Capture the cell that displays the provided text and extract its [X, Y] central coordinate. 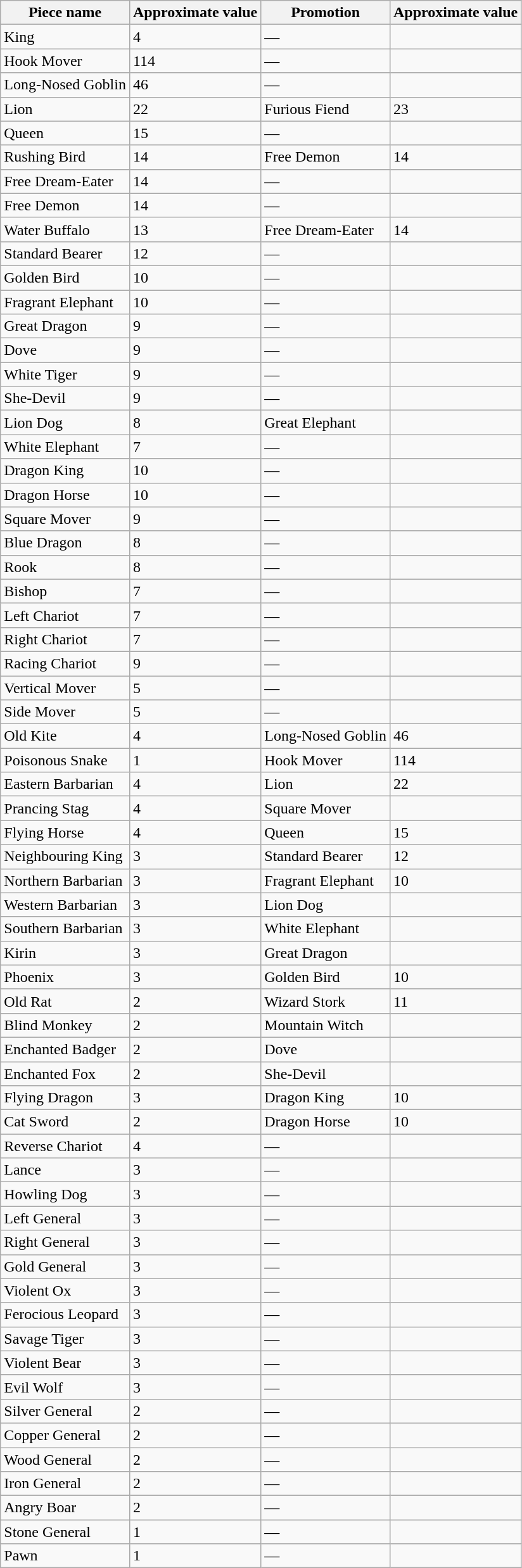
Northern Barbarian [65, 881]
Prancing Stag [65, 808]
Western Barbarian [65, 905]
11 [455, 1001]
Side Mover [65, 712]
Right General [65, 1242]
Violent Bear [65, 1363]
Racing Chariot [65, 663]
Howling Dog [65, 1194]
Rook [65, 567]
Pawn [65, 1556]
King [65, 37]
Southern Barbarian [65, 929]
Angry Boar [65, 1508]
Enchanted Fox [65, 1074]
Evil Wolf [65, 1387]
Flying Dragon [65, 1098]
Wizard Stork [326, 1001]
Piece name [65, 13]
Old Rat [65, 1001]
Blue Dragon [65, 543]
Wood General [65, 1459]
Poisonous Snake [65, 760]
Mountain Witch [326, 1025]
Ferocious Leopard [65, 1315]
Right Chariot [65, 639]
Savage Tiger [65, 1339]
Bishop [65, 591]
Gold General [65, 1266]
Rushing Bird [65, 157]
Copper General [65, 1435]
Neighbouring King [65, 857]
Old Kite [65, 736]
Reverse Chariot [65, 1146]
13 [195, 229]
Flying Horse [65, 832]
Silver General [65, 1411]
Phoenix [65, 977]
White Tiger [65, 374]
Left General [65, 1218]
Water Buffalo [65, 229]
Kirin [65, 953]
Iron General [65, 1484]
Vertical Mover [65, 687]
Furious Fiend [326, 109]
Stone General [65, 1532]
23 [455, 109]
Cat Sword [65, 1122]
Lance [65, 1170]
Blind Monkey [65, 1025]
Left Chariot [65, 615]
Eastern Barbarian [65, 784]
Great Elephant [326, 423]
Violent Ox [65, 1291]
Enchanted Badger [65, 1049]
Promotion [326, 13]
